Extract the (X, Y) coordinate from the center of the cell holding the provided text.  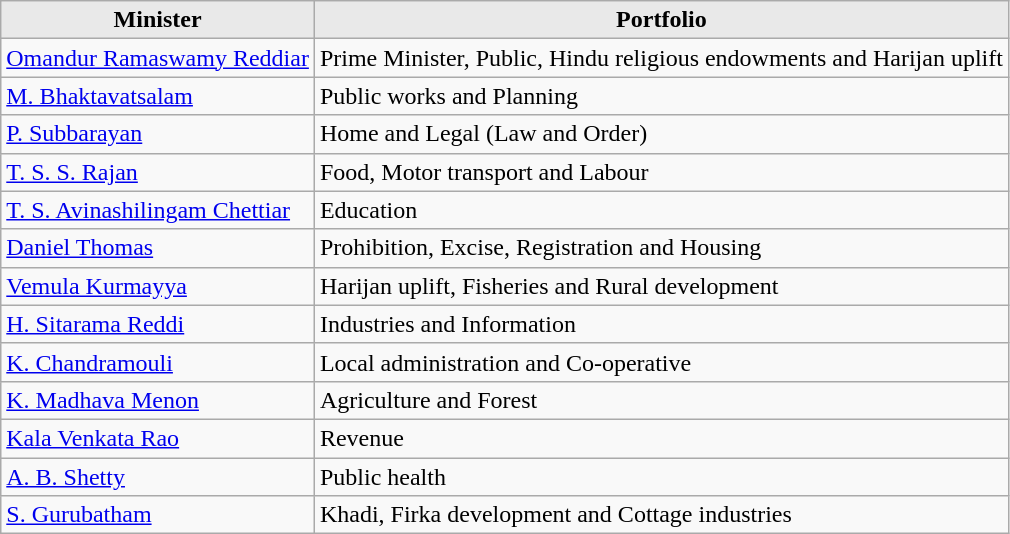
K. Chandramouli (158, 362)
H. Sitarama Reddi (158, 324)
Prime Minister, Public, Hindu religious endowments and Harijan uplift (661, 58)
Public health (661, 477)
Kala Venkata Rao (158, 438)
Vemula Kurmayya (158, 286)
Food, Motor transport and Labour (661, 172)
A. B. Shetty (158, 477)
T. S. Avinashilingam Chettiar (158, 210)
K. Madhava Menon (158, 400)
Industries and Information (661, 324)
Minister (158, 20)
Revenue (661, 438)
Khadi, Firka development and Cottage industries (661, 515)
M. Bhaktavatsalam (158, 96)
Agriculture and Forest (661, 400)
Portfolio (661, 20)
Public works and Planning (661, 96)
Omandur Ramaswamy Reddiar (158, 58)
Local administration and Co-operative (661, 362)
Harijan uplift, Fisheries and Rural development (661, 286)
S. Gurubatham (158, 515)
Education (661, 210)
Home and Legal (Law and Order) (661, 134)
Daniel Thomas (158, 248)
T. S. S. Rajan (158, 172)
P. Subbarayan (158, 134)
Prohibition, Excise, Registration and Housing (661, 248)
